Return (X, Y) of the center of cell containing provided text 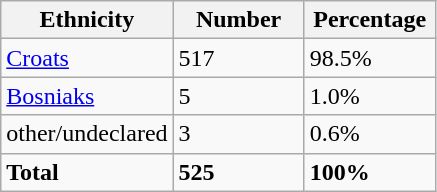
0.6% (370, 134)
Number (238, 20)
100% (370, 172)
Bosniaks (87, 96)
517 (238, 58)
Total (87, 172)
other/undeclared (87, 134)
98.5% (370, 58)
1.0% (370, 96)
Percentage (370, 20)
Croats (87, 58)
Ethnicity (87, 20)
3 (238, 134)
5 (238, 96)
525 (238, 172)
